For the text-containing cell, return its midpoint in (x, y) coordinate format. 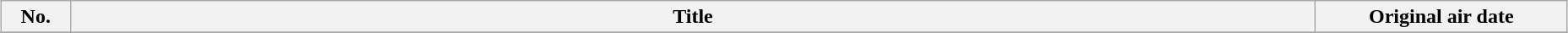
No. (35, 17)
Original air date (1441, 17)
Title (693, 17)
